Locate the cell with the specified text and output its [x, y] center coordinate. 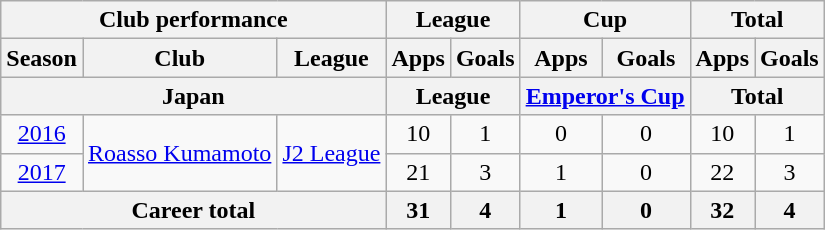
22 [722, 172]
Season [42, 58]
21 [418, 172]
Japan [194, 96]
Club [179, 58]
Roasso Kumamoto [179, 153]
2016 [42, 134]
32 [722, 210]
2017 [42, 172]
Cup [605, 20]
31 [418, 210]
Emperor's Cup [605, 96]
Club performance [194, 20]
J2 League [332, 153]
Career total [194, 210]
